Return the (x, y) coordinate for the center point of the cell that contains the specified text.  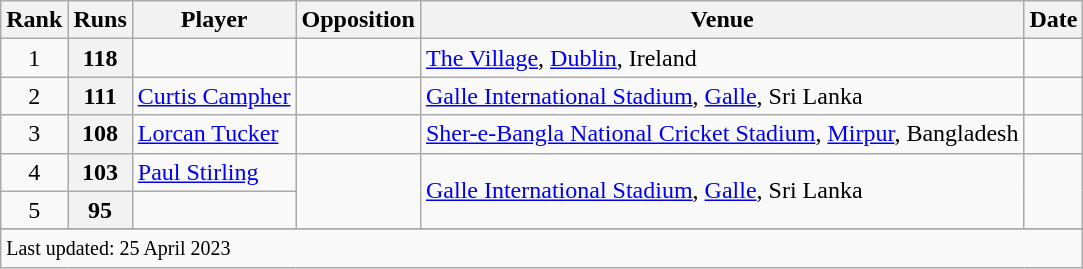
Venue (722, 20)
5 (34, 210)
118 (100, 58)
103 (100, 172)
Paul Stirling (214, 172)
Last updated: 25 April 2023 (542, 248)
The Village, Dublin, Ireland (722, 58)
108 (100, 134)
111 (100, 96)
Curtis Campher (214, 96)
Player (214, 20)
1 (34, 58)
Date (1054, 20)
Sher-e-Bangla National Cricket Stadium, Mirpur, Bangladesh (722, 134)
2 (34, 96)
4 (34, 172)
95 (100, 210)
Lorcan Tucker (214, 134)
Opposition (358, 20)
3 (34, 134)
Rank (34, 20)
Runs (100, 20)
